Return the (x, y) coordinate for the center point of the cell that contains the specified text.  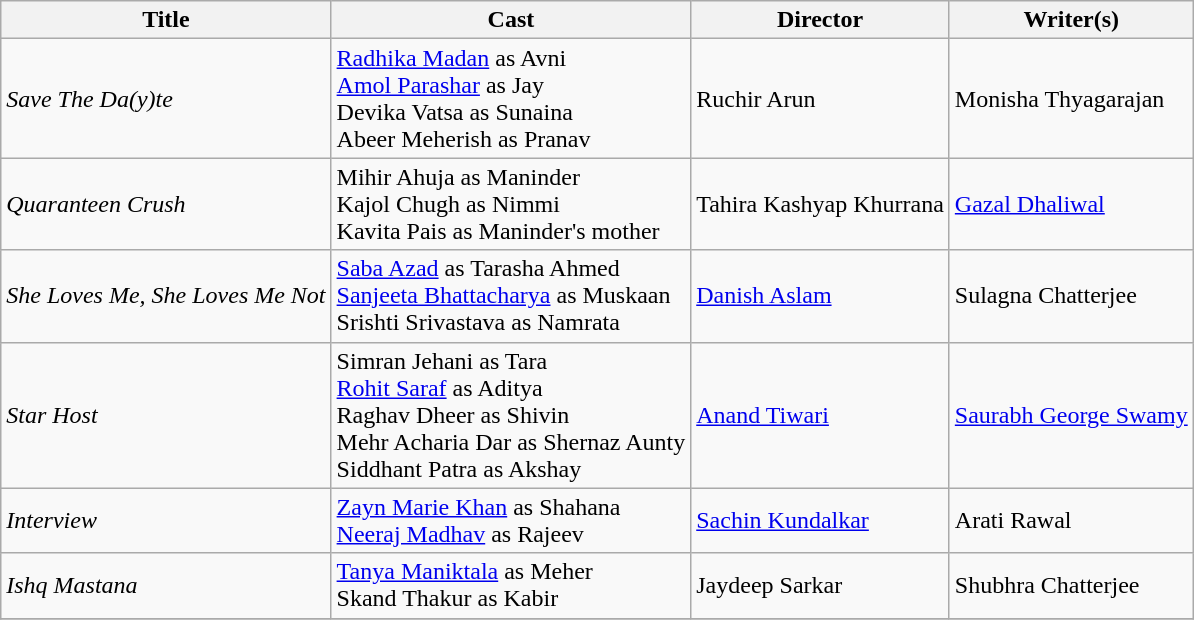
Title (166, 20)
Gazal Dhaliwal (1071, 204)
Writer(s) (1071, 20)
Interview (166, 520)
Star Host (166, 415)
Arati Rawal (1071, 520)
Anand Tiwari (820, 415)
Shubhra Chatterjee (1071, 586)
Zayn Marie Khan as ShahanaNeeraj Madhav as Rajeev (511, 520)
Simran Jehani as TaraRohit Saraf as AdityaRaghav Dheer as ShivinMehr Acharia Dar as Shernaz AuntySiddhant Patra as Akshay (511, 415)
Tanya Maniktala as MeherSkand Thakur as Kabir (511, 586)
Ruchir Arun (820, 98)
Monisha Thyagarajan (1071, 98)
Director (820, 20)
Sachin Kundalkar (820, 520)
Save The Da(y)te (166, 98)
Jaydeep Sarkar (820, 586)
Tahira Kashyap Khurrana (820, 204)
Ishq Mastana (166, 586)
Radhika Madan as AvniAmol Parashar as JayDevika Vatsa as SunainaAbeer Meherish as Pranav (511, 98)
She Loves Me, She Loves Me Not (166, 296)
Quaranteen Crush (166, 204)
Mihir Ahuja as ManinderKajol Chugh as NimmiKavita Pais as Maninder's mother (511, 204)
Saurabh George Swamy (1071, 415)
Sulagna Chatterjee (1071, 296)
Saba Azad as Tarasha AhmedSanjeeta Bhattacharya as MuskaanSrishti Srivastava as Namrata (511, 296)
Danish Aslam (820, 296)
Cast (511, 20)
